Capture the cell that displays the provided text and extract its [x, y] central coordinate. 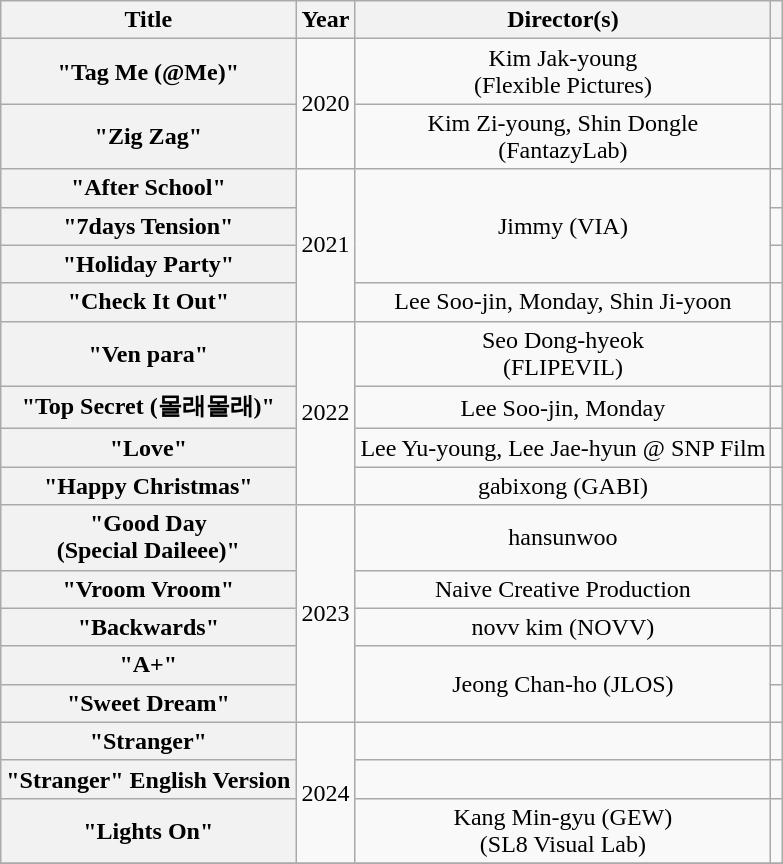
Kim Jak-young(Flexible Pictures) [563, 72]
Naive Creative Production [563, 589]
"Tag Me (@Me)" [148, 72]
"Vroom Vroom" [148, 589]
"Happy Christmas" [148, 486]
"After School" [148, 188]
"Top Secret (몰래몰래)" [148, 408]
Lee Soo-jin, Monday [563, 408]
"Zig Zag" [148, 136]
Lee Soo-jin, Monday, Shin Ji-yoon [563, 302]
"Stranger" English Version [148, 779]
"Stranger" [148, 741]
gabixong (GABI) [563, 486]
"Love" [148, 448]
Lee Yu-young, Lee Jae-hyun @ SNP Film [563, 448]
2021 [326, 245]
Jeong Chan-ho (JLOS) [563, 684]
2024 [326, 792]
2020 [326, 104]
novv kim (NOVV) [563, 627]
hansunwoo [563, 538]
"Good Day(Special Daileee)" [148, 538]
"Ven para" [148, 354]
Kang Min-gyu (GEW)(SL8 Visual Lab) [563, 830]
"Holiday Party" [148, 264]
"Backwards" [148, 627]
"7days Tension" [148, 226]
"A+" [148, 665]
Title [148, 20]
Seo Dong-hyeok(FLIPEVIL) [563, 354]
Director(s) [563, 20]
Kim Zi-young, Shin Dongle(FantazyLab) [563, 136]
"Check It Out" [148, 302]
2023 [326, 614]
"Lights On" [148, 830]
2022 [326, 413]
Jimmy (VIA) [563, 226]
"Sweet Dream" [148, 703]
Year [326, 20]
